Locate the cell with the specified text and output its [X, Y] center coordinate. 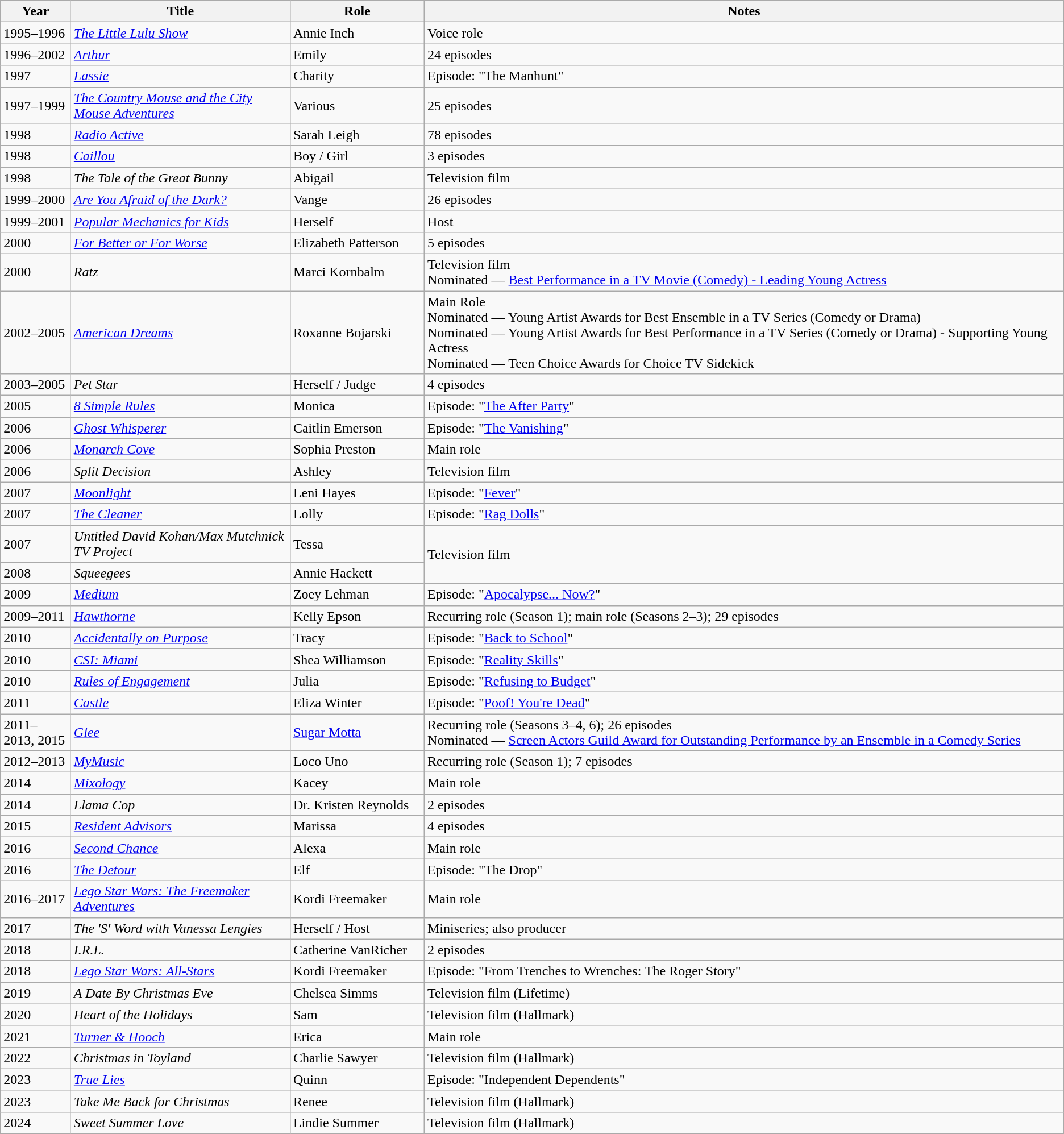
Television filmNominated — Best Performance in a TV Movie (Comedy) - Leading Young Actress [743, 272]
Catherine VanRicher [357, 950]
Notes [743, 11]
1999–2001 [36, 221]
2012–2013 [36, 762]
Herself / Judge [357, 385]
Episode: "Apocalypse... Now?" [743, 595]
Chelsea Simms [357, 993]
True Lies [180, 1079]
Marci Kornbalm [357, 272]
Role [357, 11]
Eliza Winter [357, 703]
Pet Star [180, 385]
The Detour [180, 870]
1996–2002 [36, 55]
Split Decision [180, 471]
Dr. Kristen Reynolds [357, 805]
The 'S' Word with Vanessa Lengies [180, 928]
Julia [357, 681]
Loco Uno [357, 762]
Shea Williamson [357, 659]
78 episodes [743, 135]
2024 [36, 1123]
Elf [357, 870]
Marissa [357, 826]
Ghost Whisperer [180, 428]
CSI: Miami [180, 659]
Elizabeth Patterson [357, 243]
Television film (Lifetime) [743, 993]
2022 [36, 1058]
2019 [36, 993]
Voice role [743, 33]
Episode: "Fever" [743, 493]
Episode: "Refusing to Budget" [743, 681]
Lassie [180, 76]
2003–2005 [36, 385]
Lindie Summer [357, 1123]
Episode: "Independent Dependents" [743, 1079]
Year [36, 11]
2009 [36, 595]
2002–2005 [36, 333]
Kacey [357, 783]
Quinn [357, 1079]
Take Me Back for Christmas [180, 1101]
Annie Hackett [357, 573]
Herself [357, 221]
5 episodes [743, 243]
The Tale of the Great Bunny [180, 178]
Lego Star Wars: The Freemaker Adventures [180, 899]
Sarah Leigh [357, 135]
Mixology [180, 783]
The Little Lulu Show [180, 33]
Episode: "From Trenches to Wrenches: The Roger Story" [743, 971]
For Better or For Worse [180, 243]
Charity [357, 76]
Are You Afraid of the Dark? [180, 200]
Ashley [357, 471]
2009–2011 [36, 616]
Abigail [357, 178]
Recurring role (Season 1); 7 episodes [743, 762]
Sam [357, 1015]
Vange [357, 200]
Miniseries; also producer [743, 928]
2008 [36, 573]
Hawthorne [180, 616]
American Dreams [180, 333]
Castle [180, 703]
Alexa [357, 848]
Roxanne Bojarski [357, 333]
Lego Star Wars: All-Stars [180, 971]
Boy / Girl [357, 156]
Renee [357, 1101]
2017 [36, 928]
Squeegees [180, 573]
Popular Mechanics for Kids [180, 221]
Herself / Host [357, 928]
Various [357, 106]
Annie Inch [357, 33]
Glee [180, 732]
2005 [36, 406]
Lolly [357, 514]
I.R.L. [180, 950]
A Date By Christmas Eve [180, 993]
Llama Cop [180, 805]
Turner & Hooch [180, 1036]
Sugar Motta [357, 732]
Recurring role (Season 1); main role (Seasons 2–3); 29 episodes [743, 616]
Untitled David Kohan/Max Mutchnick TV Project [180, 543]
Tracy [357, 638]
Monica [357, 406]
Tessa [357, 543]
26 episodes [743, 200]
Second Chance [180, 848]
Leni Hayes [357, 493]
Resident Advisors [180, 826]
Host [743, 221]
Rules of Engagement [180, 681]
Title [180, 11]
Recurring role (Seasons 3–4, 6); 26 episodes Nominated — Screen Actors Guild Award for Outstanding Performance by an Ensemble in a Comedy Series [743, 732]
Emily [357, 55]
Erica [357, 1036]
The Country Mouse and the City Mouse Adventures [180, 106]
Episode: "The Vanishing" [743, 428]
1997 [36, 76]
Episode: "The After Party" [743, 406]
Episode: "Poof! You're Dead" [743, 703]
1997–1999 [36, 106]
3 episodes [743, 156]
1995–1996 [36, 33]
The Cleaner [180, 514]
Zoey Lehman [357, 595]
Medium [180, 595]
Sweet Summer Love [180, 1123]
Arthur [180, 55]
Ratz [180, 272]
Episode: "The Manhunt" [743, 76]
Radio Active [180, 135]
Moonlight [180, 493]
MyMusic [180, 762]
2015 [36, 826]
Episode: "The Drop" [743, 870]
Monarch Cove [180, 450]
2016–2017 [36, 899]
24 episodes [743, 55]
Caillou [180, 156]
2011–2013, 2015 [36, 732]
Episode: "Reality Skills" [743, 659]
2021 [36, 1036]
2020 [36, 1015]
Heart of the Holidays [180, 1015]
Charlie Sawyer [357, 1058]
Accidentally on Purpose [180, 638]
25 episodes [743, 106]
8 Simple Rules [180, 406]
Episode: "Back to School" [743, 638]
1999–2000 [36, 200]
Christmas in Toyland [180, 1058]
Sophia Preston [357, 450]
Caitlin Emerson [357, 428]
Kelly Epson [357, 616]
2011 [36, 703]
Episode: "Rag Dolls" [743, 514]
